Extract the [x, y] coordinate from the center of the cell holding the provided text.  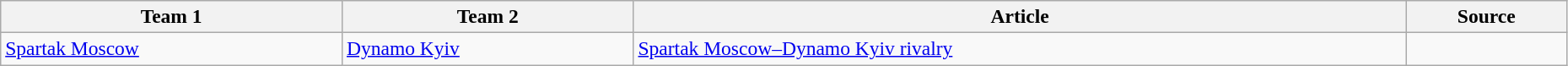
Source [1486, 16]
Spartak Moscow–Dynamo Kyiv rivalry [1020, 48]
Article [1020, 16]
Spartak Moscow [172, 48]
Team 1 [172, 16]
Dynamo Kyiv [488, 48]
Team 2 [488, 16]
